Output the (X, Y) coordinate of the center of the cell containing the given text.  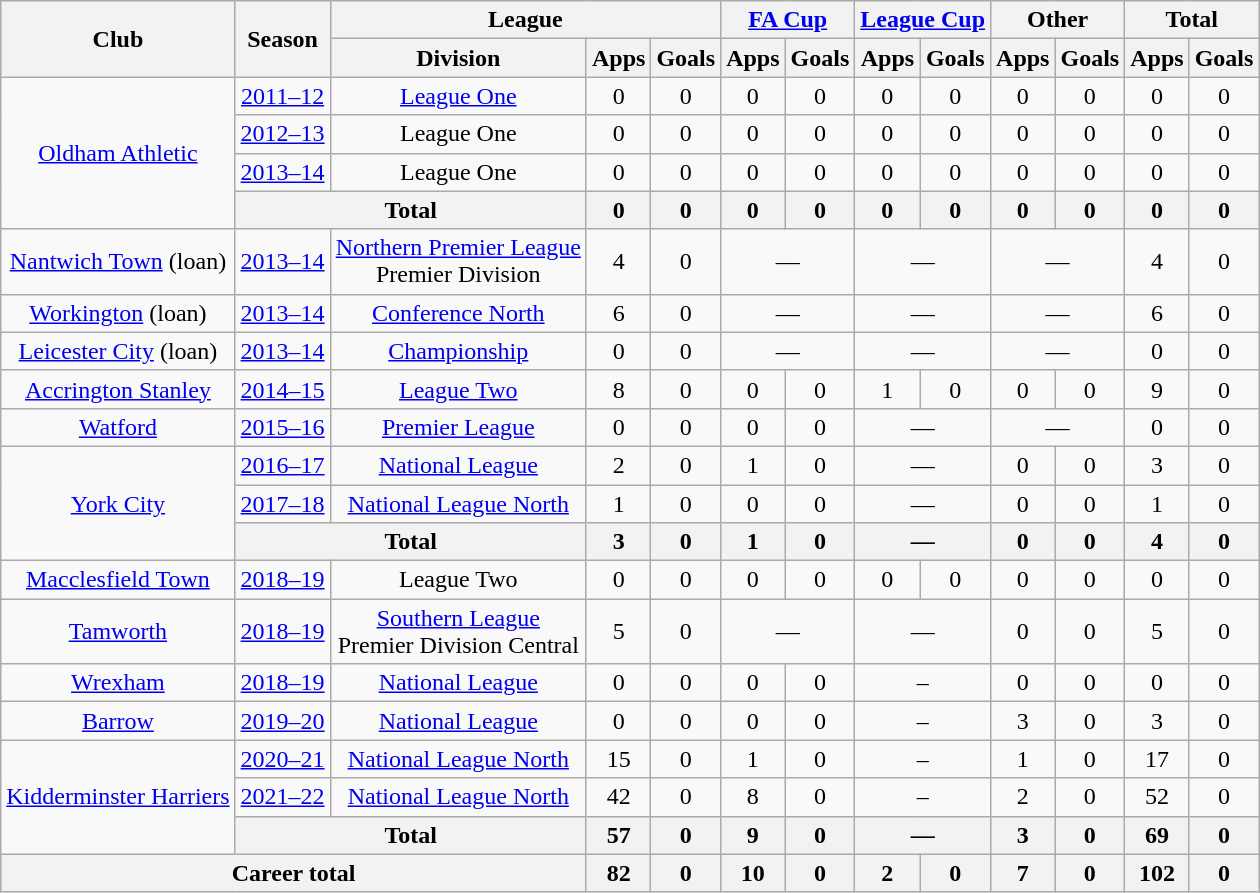
Southern LeaguePremier Division Central (458, 632)
Premier League (458, 427)
42 (618, 797)
Wrexham (118, 683)
52 (1157, 797)
Oldham Athletic (118, 153)
Division (458, 58)
Career total (294, 873)
2012–13 (282, 134)
Club (118, 39)
7 (1023, 873)
2015–16 (282, 427)
2014–15 (282, 389)
Accrington Stanley (118, 389)
2021–22 (282, 797)
League (525, 20)
Northern Premier LeaguePremier Division (458, 262)
10 (753, 873)
Leicester City (loan) (118, 351)
2020–21 (282, 759)
Watford (118, 427)
Conference North (458, 313)
2011–12 (282, 96)
Nantwich Town (loan) (118, 262)
Tamworth (118, 632)
York City (118, 503)
Kidderminster Harriers (118, 797)
15 (618, 759)
2019–20 (282, 721)
2016–17 (282, 465)
17 (1157, 759)
82 (618, 873)
Championship (458, 351)
102 (1157, 873)
57 (618, 835)
Barrow (118, 721)
Other (1058, 20)
League Cup (923, 20)
2017–18 (282, 503)
FA Cup (788, 20)
69 (1157, 835)
Macclesfield Town (118, 580)
Season (282, 39)
Workington (loan) (118, 313)
